Detect which cell encompasses the target text, then output its (X, Y) center coordinate. 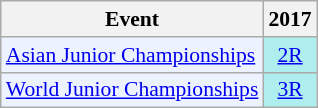
2R (290, 55)
3R (290, 90)
2017 (290, 19)
Event (132, 19)
Asian Junior Championships (132, 55)
World Junior Championships (132, 90)
